Identify which cell holds the provided text, then report its [x, y] central coordinate. 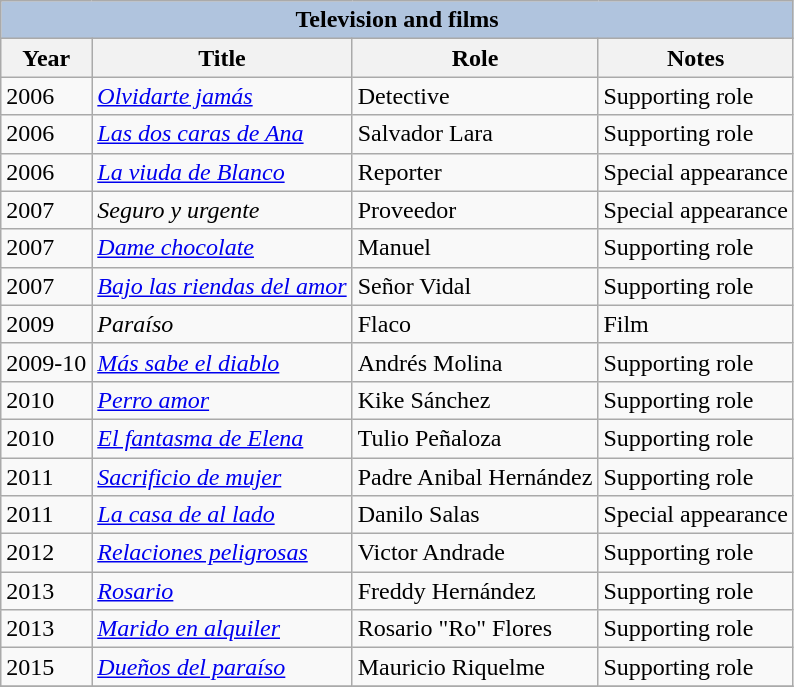
Kike Sánchez [475, 400]
Tulio Peñaloza [475, 438]
Salvador Lara [475, 134]
La casa de al lado [222, 515]
Proveedor [475, 210]
Detective [475, 96]
Notes [696, 58]
Rosario "Ro" Flores [475, 629]
Year [46, 58]
Perro amor [222, 400]
Andrés Molina [475, 362]
2009 [46, 324]
Mauricio Riquelme [475, 667]
Las dos caras de Ana [222, 134]
Freddy Hernández [475, 591]
Marido en alquiler [222, 629]
Title [222, 58]
Rosario [222, 591]
Film [696, 324]
Seguro y urgente [222, 210]
2015 [46, 667]
2012 [46, 553]
Padre Anibal Hernández [475, 477]
Más sabe el diablo [222, 362]
Dame chocolate [222, 248]
Reporter [475, 172]
Role [475, 58]
Dueños del paraíso [222, 667]
Señor Vidal [475, 286]
Bajo las riendas del amor [222, 286]
Olvidarte jamás [222, 96]
Victor Andrade [475, 553]
Paraíso [222, 324]
2009-10 [46, 362]
La viuda de Blanco [222, 172]
Sacrificio de mujer [222, 477]
Danilo Salas [475, 515]
Manuel [475, 248]
Television and films [398, 20]
Relaciones peligrosas [222, 553]
Flaco [475, 324]
El fantasma de Elena [222, 438]
